Identify which cell holds the provided text, then report its (x, y) central coordinate. 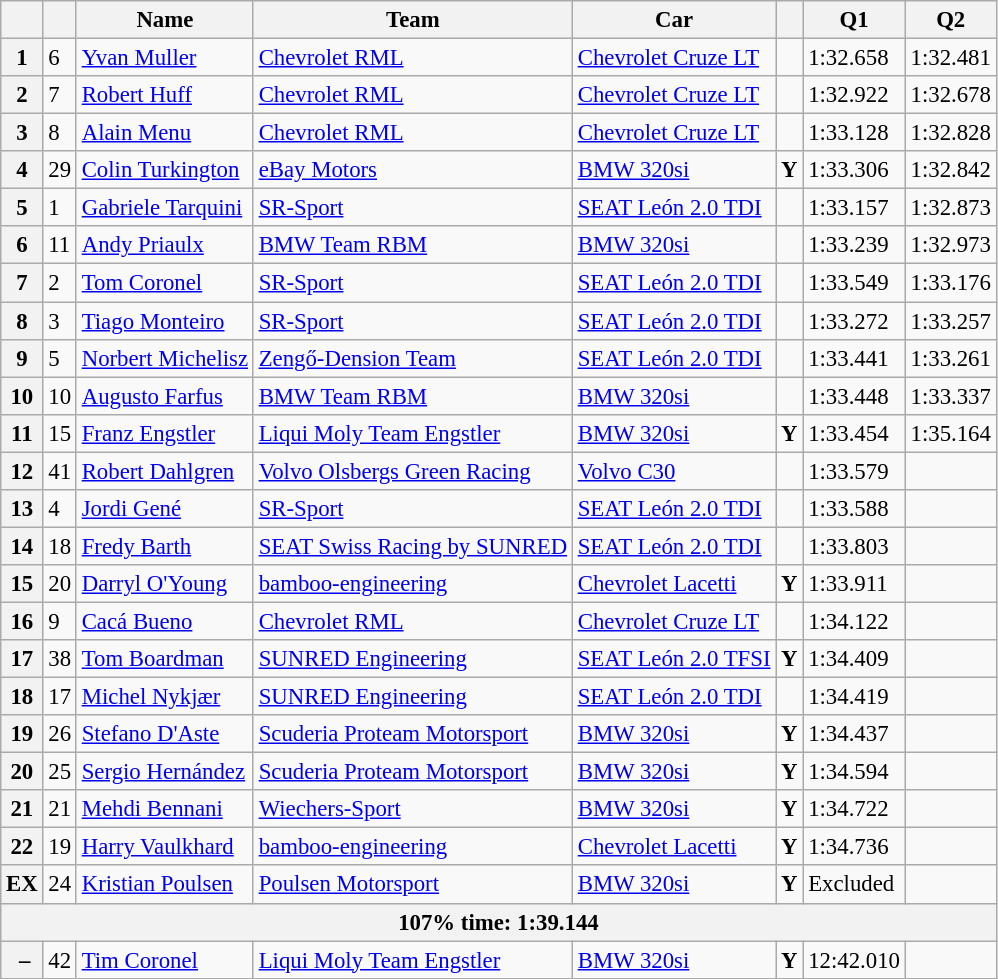
Tom Boardman (164, 659)
1:33.261 (950, 358)
Car (674, 20)
Darryl O'Young (164, 584)
Volvo C30 (674, 471)
42 (60, 960)
Name (164, 20)
1:33.176 (950, 283)
1:33.337 (950, 396)
Stefano D'Aste (164, 734)
22 (22, 847)
1:33.448 (854, 396)
Yvan Muller (164, 58)
1:33.257 (950, 321)
1:32.481 (950, 58)
1:34.736 (854, 847)
Fredy Barth (164, 546)
Team (412, 20)
Tiago Monteiro (164, 321)
Augusto Farfus (164, 396)
Harry Vaulkhard (164, 847)
Tim Coronel (164, 960)
Sergio Hernández (164, 772)
Wiechers-Sport (412, 809)
Tom Coronel (164, 283)
1:32.922 (854, 95)
1:32.842 (950, 170)
Alain Menu (164, 133)
25 (60, 772)
Kristian Poulsen (164, 885)
1:33.157 (854, 208)
Mehdi Bennani (164, 809)
1:35.164 (950, 433)
16 (22, 621)
107% time: 1:39.144 (498, 922)
12 (22, 471)
Robert Dahlgren (164, 471)
1:34.419 (854, 697)
eBay Motors (412, 170)
1:32.873 (950, 208)
26 (60, 734)
12:42.010 (854, 960)
24 (60, 885)
Colin Turkington (164, 170)
1:33.549 (854, 283)
Andy Priaulx (164, 245)
29 (60, 170)
Michel Nykjær (164, 697)
13 (22, 509)
Poulsen Motorsport (412, 885)
1:33.272 (854, 321)
1:32.678 (950, 95)
1:33.803 (854, 546)
– (22, 960)
Gabriele Tarquini (164, 208)
1:33.441 (854, 358)
EX (22, 885)
1:34.409 (854, 659)
1:33.911 (854, 584)
41 (60, 471)
Volvo Olsbergs Green Racing (412, 471)
14 (22, 546)
1:33.306 (854, 170)
Franz Engstler (164, 433)
38 (60, 659)
Jordi Gené (164, 509)
1:33.588 (854, 509)
1:32.973 (950, 245)
Excluded (854, 885)
Zengő-Dension Team (412, 358)
Q1 (854, 20)
Q2 (950, 20)
1:33.128 (854, 133)
SEAT Swiss Racing by SUNRED (412, 546)
1:34.437 (854, 734)
1:32.828 (950, 133)
Robert Huff (164, 95)
1:33.454 (854, 433)
1:34.722 (854, 809)
Norbert Michelisz (164, 358)
1:34.594 (854, 772)
1:33.579 (854, 471)
1:34.122 (854, 621)
1:32.658 (854, 58)
Cacá Bueno (164, 621)
SEAT León 2.0 TFSI (674, 659)
1:33.239 (854, 245)
